Locate the cell with the specified text and output its (X, Y) center coordinate. 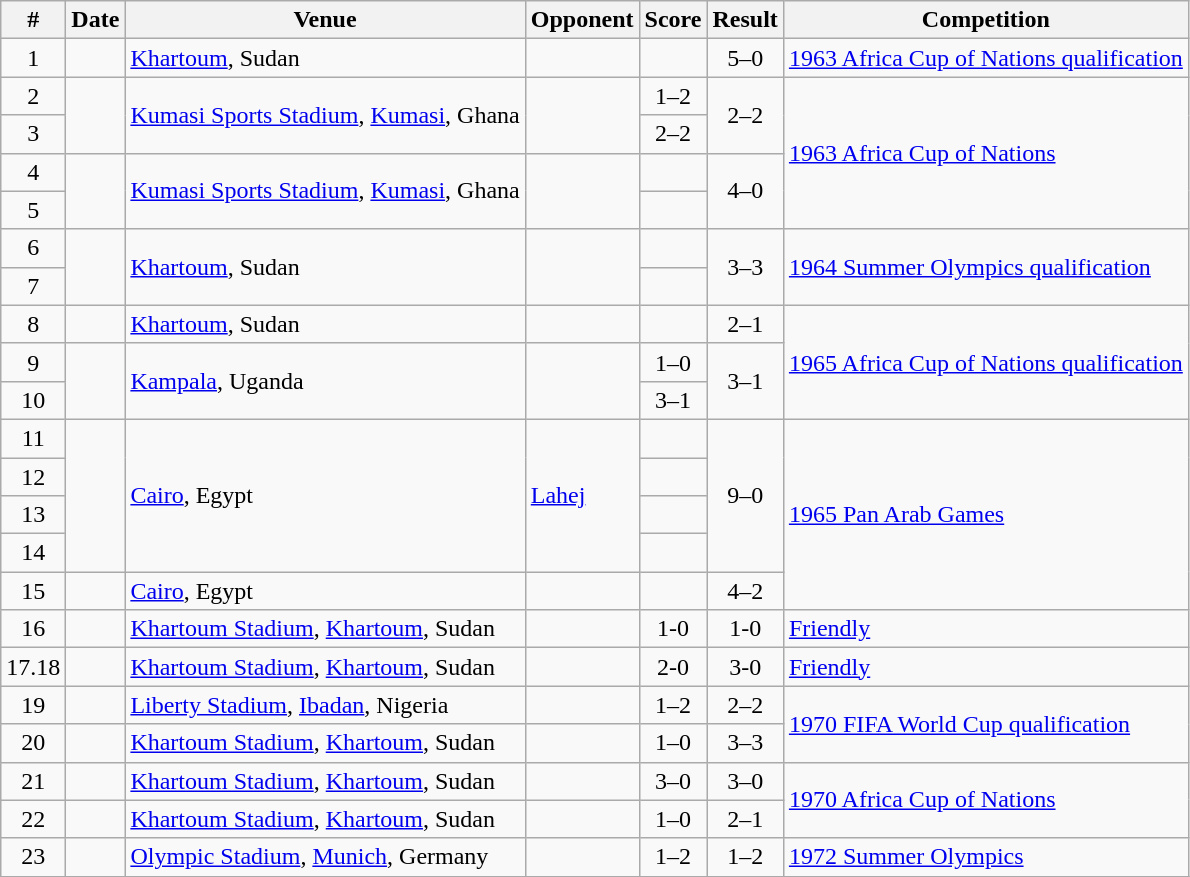
Result (745, 20)
20 (34, 743)
1970 FIFA World Cup qualification (986, 724)
13 (34, 515)
12 (34, 477)
1965 Africa Cup of Nations qualification (986, 362)
1970 Africa Cup of Nations (986, 800)
1965 Pan Arab Games (986, 514)
5–0 (745, 58)
# (34, 20)
Olympic Stadium, Munich, Germany (325, 857)
16 (34, 629)
Date (96, 20)
5 (34, 210)
3-0 (745, 667)
Lahej (582, 495)
9 (34, 362)
8 (34, 324)
11 (34, 438)
19 (34, 705)
21 (34, 781)
9–0 (745, 495)
4 (34, 172)
14 (34, 553)
15 (34, 591)
7 (34, 286)
1 (34, 58)
Venue (325, 20)
2-0 (673, 667)
1963 Africa Cup of Nations qualification (986, 58)
2 (34, 96)
6 (34, 248)
22 (34, 819)
23 (34, 857)
Opponent (582, 20)
Score (673, 20)
4–2 (745, 591)
1964 Summer Olympics qualification (986, 267)
10 (34, 400)
3 (34, 134)
17.18 (34, 667)
Kampala, Uganda (325, 381)
4–0 (745, 191)
Liberty Stadium, Ibadan, Nigeria (325, 705)
Competition (986, 20)
1972 Summer Olympics (986, 857)
1963 Africa Cup of Nations (986, 153)
